Extract the (X, Y) coordinate from the center of the cell holding the provided text.  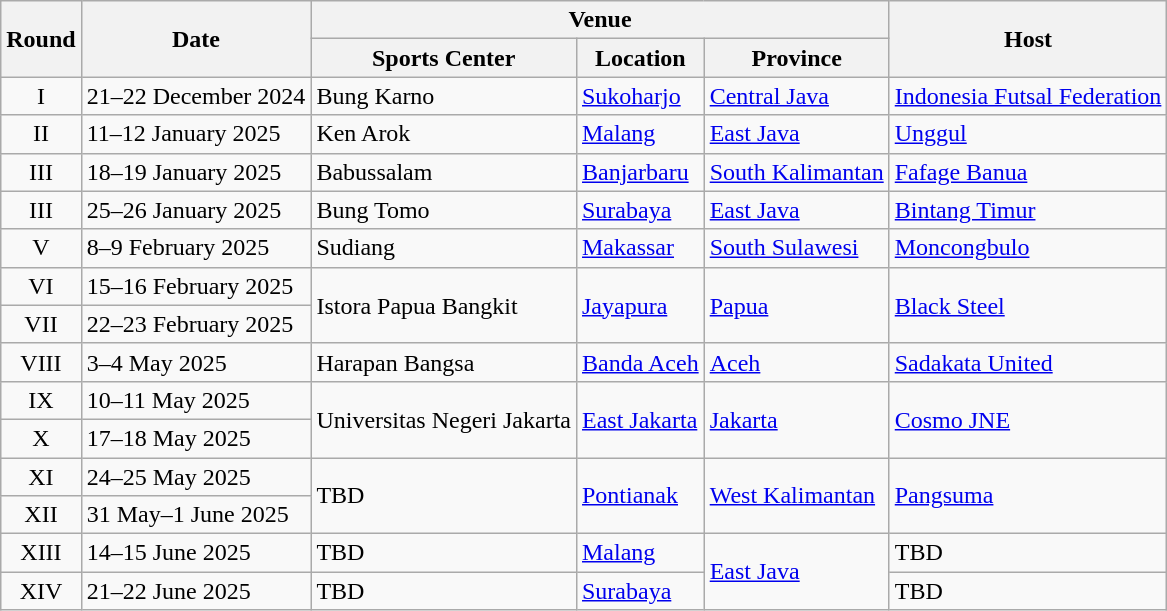
Bung Tomo (444, 210)
Cosmo JNE (1028, 419)
15–16 February 2025 (196, 286)
Date (196, 39)
8–9 February 2025 (196, 248)
22–23 February 2025 (196, 324)
V (41, 248)
Bintang Timur (1028, 210)
11–12 January 2025 (196, 134)
Jakarta (796, 419)
East Jakarta (640, 419)
14–15 June 2025 (196, 553)
Babussalam (444, 172)
VI (41, 286)
Bung Karno (444, 96)
Harapan Bangsa (444, 362)
Sports Center (444, 58)
Banjarbaru (640, 172)
Venue (600, 20)
West Kalimantan (796, 496)
VII (41, 324)
Central Java (796, 96)
IX (41, 400)
XII (41, 515)
Fafage Banua (1028, 172)
Pontianak (640, 496)
17–18 May 2025 (196, 438)
Indonesia Futsal Federation (1028, 96)
Location (640, 58)
21–22 December 2024 (196, 96)
Istora Papua Bangkit (444, 305)
Aceh (796, 362)
VIII (41, 362)
25–26 January 2025 (196, 210)
Pangsuma (1028, 496)
Papua (796, 305)
Sadakata United (1028, 362)
21–22 June 2025 (196, 591)
Universitas Negeri Jakarta (444, 419)
18–19 January 2025 (196, 172)
Sudiang (444, 248)
10–11 May 2025 (196, 400)
Jayapura (640, 305)
Host (1028, 39)
Province (796, 58)
Black Steel (1028, 305)
Banda Aceh (640, 362)
Sukoharjo (640, 96)
South Sulawesi (796, 248)
XIII (41, 553)
Round (41, 39)
II (41, 134)
Unggul (1028, 134)
XIV (41, 591)
24–25 May 2025 (196, 477)
Makassar (640, 248)
X (41, 438)
XI (41, 477)
Ken Arok (444, 134)
I (41, 96)
31 May–1 June 2025 (196, 515)
3–4 May 2025 (196, 362)
South Kalimantan (796, 172)
Moncongbulo (1028, 248)
